Output the (X, Y) coordinate of the center of the cell containing the given text.  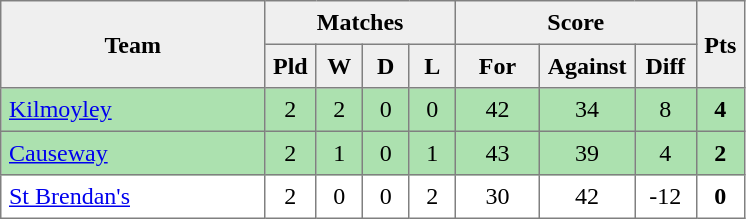
D (385, 66)
Team (133, 44)
Causeway (133, 153)
Against (586, 66)
39 (586, 153)
Pts (720, 44)
Pld (290, 66)
Matches (360, 23)
8 (666, 110)
34 (586, 110)
-12 (666, 197)
43 (497, 153)
St Brendan's (133, 197)
Kilmoyley (133, 110)
L (432, 66)
30 (497, 197)
W (339, 66)
Diff (666, 66)
Score (576, 23)
For (497, 66)
